Provide the (X, Y) coordinate of the cell's center where the given text is located.  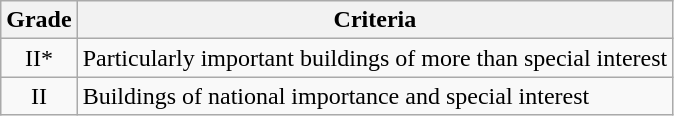
Particularly important buildings of more than special interest (375, 58)
II* (39, 58)
Grade (39, 20)
Criteria (375, 20)
Buildings of national importance and special interest (375, 96)
II (39, 96)
